Extract the [X, Y] coordinate from the center of the cell holding the provided text.  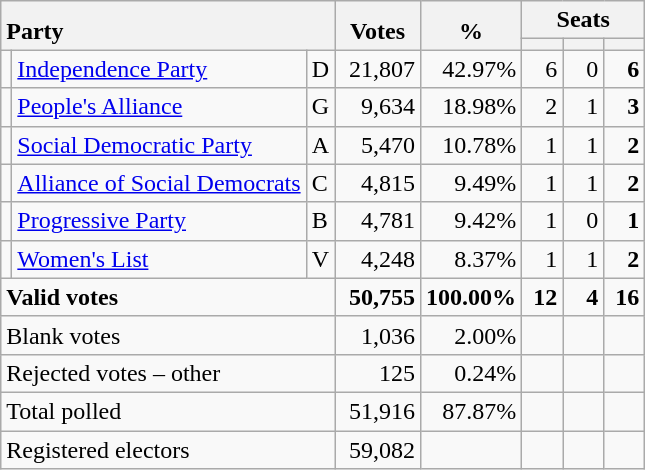
18.98% [472, 107]
9.49% [472, 183]
9,634 [378, 107]
125 [378, 373]
4,781 [378, 221]
1,036 [378, 335]
Rejected votes – other [168, 373]
Women's List [159, 259]
V [320, 259]
4,248 [378, 259]
D [320, 69]
C [320, 183]
4 [584, 297]
Votes [378, 26]
Seats [584, 20]
B [320, 221]
Party [168, 26]
9.42% [472, 221]
4,815 [378, 183]
59,082 [378, 449]
0.24% [472, 373]
Alliance of Social Democrats [159, 183]
Progressive Party [159, 221]
8.37% [472, 259]
5,470 [378, 145]
3 [624, 107]
Valid votes [168, 297]
G [320, 107]
87.87% [472, 411]
Independence Party [159, 69]
21,807 [378, 69]
42.97% [472, 69]
% [472, 26]
16 [624, 297]
Registered electors [168, 449]
Total polled [168, 411]
Social Democratic Party [159, 145]
51,916 [378, 411]
100.00% [472, 297]
People's Alliance [159, 107]
50,755 [378, 297]
A [320, 145]
2.00% [472, 335]
12 [542, 297]
Blank votes [168, 335]
10.78% [472, 145]
